Return [X, Y] of the center of cell containing provided text 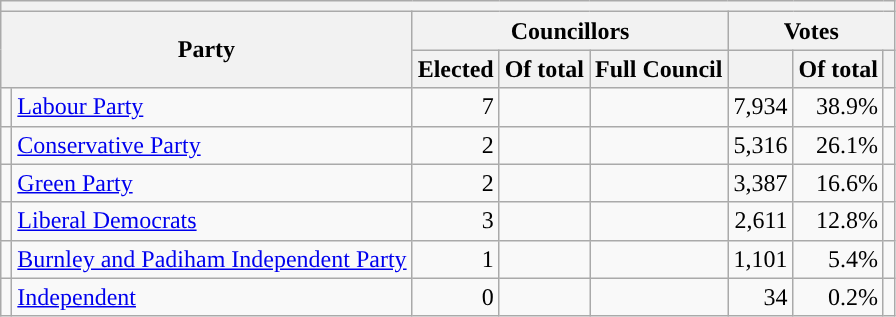
38.9% [838, 107]
5,316 [760, 145]
0 [456, 297]
Party [206, 50]
Conservative Party [212, 145]
2,611 [760, 221]
Full Council [659, 69]
Votes [811, 31]
3,387 [760, 183]
12.8% [838, 221]
Independent [212, 297]
0.2% [838, 297]
Burnley and Padiham Independent Party [212, 259]
Green Party [212, 183]
7 [456, 107]
3 [456, 221]
1,101 [760, 259]
1 [456, 259]
26.1% [838, 145]
7,934 [760, 107]
5.4% [838, 259]
Liberal Democrats [212, 221]
34 [760, 297]
Elected [456, 69]
Councillors [570, 31]
16.6% [838, 183]
Labour Party [212, 107]
